Return (x, y) of the center of cell containing provided text 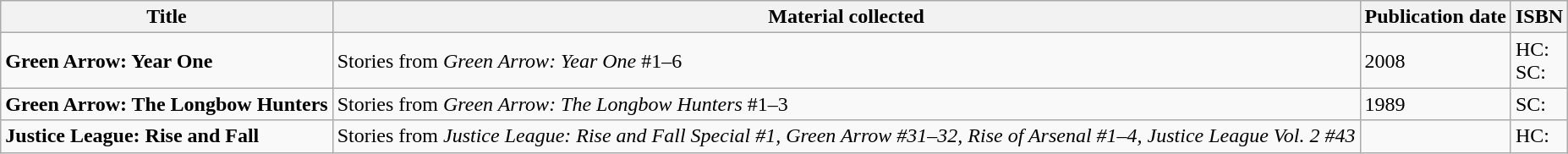
Material collected (846, 17)
Justice League: Rise and Fall (167, 136)
SC: (1539, 104)
HC: (1539, 136)
HC: SC: (1539, 61)
Publication date (1435, 17)
Stories from Green Arrow: The Longbow Hunters #1–3 (846, 104)
Stories from Green Arrow: Year One #1–6 (846, 61)
Green Arrow: The Longbow Hunters (167, 104)
Title (167, 17)
1989 (1435, 104)
2008 (1435, 61)
Stories from Justice League: Rise and Fall Special #1, Green Arrow #31–32, Rise of Arsenal #1–4, Justice League Vol. 2 #43 (846, 136)
ISBN (1539, 17)
Green Arrow: Year One (167, 61)
